Output the [X, Y] coordinate of the center of the cell containing the given text.  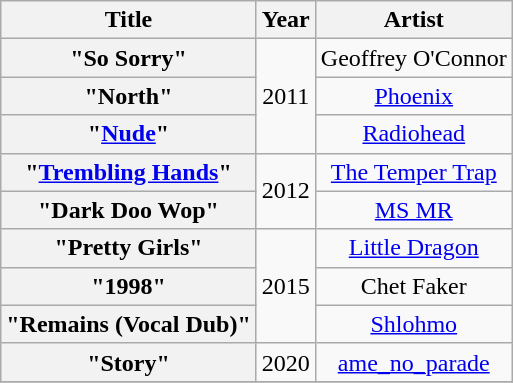
Year [286, 20]
Shlohmo [414, 324]
"Dark Doo Wop" [129, 210]
"Remains (Vocal Dub)" [129, 324]
Little Dragon [414, 248]
"Story" [129, 362]
"So Sorry" [129, 58]
2015 [286, 286]
2012 [286, 191]
2011 [286, 96]
"Nude" [129, 134]
Artist [414, 20]
"1998" [129, 286]
Radiohead [414, 134]
Phoenix [414, 96]
"Trembling Hands" [129, 172]
"North" [129, 96]
ame_no_parade [414, 362]
Geoffrey O'Connor [414, 58]
2020 [286, 362]
Title [129, 20]
MS MR [414, 210]
Chet Faker [414, 286]
"Pretty Girls" [129, 248]
The Temper Trap [414, 172]
